Identify which cell holds the provided text, then report its [X, Y] central coordinate. 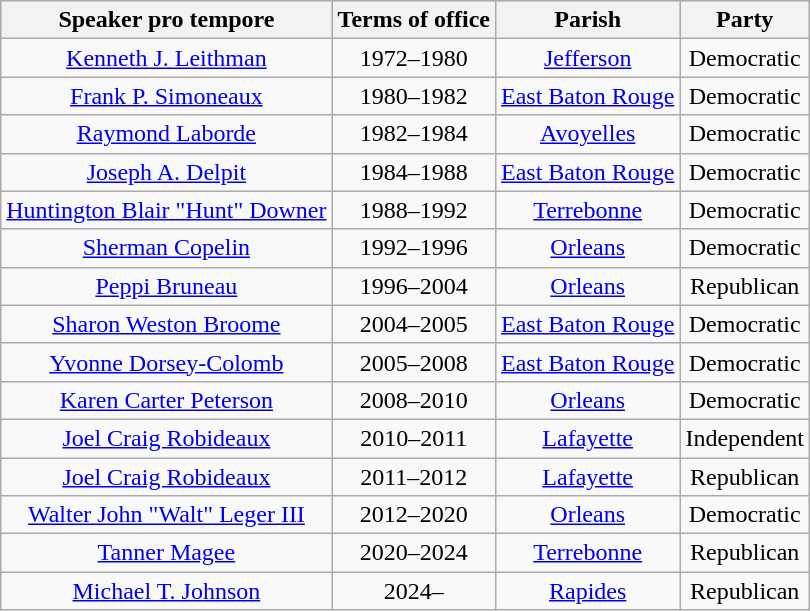
Joseph A. Delpit [166, 172]
Speaker pro tempore [166, 20]
Kenneth J. Leithman [166, 58]
2005–2008 [414, 362]
1996–2004 [414, 286]
1972–1980 [414, 58]
2012–2020 [414, 515]
Parish [587, 20]
Huntington Blair "Hunt" Downer [166, 210]
Tanner Magee [166, 553]
Rapides [587, 591]
Frank P. Simoneaux [166, 96]
Michael T. Johnson [166, 591]
1982–1984 [414, 134]
Sharon Weston Broome [166, 324]
2008–2010 [414, 400]
Walter John "Walt" Leger III [166, 515]
Party [745, 20]
Terms of office [414, 20]
2004–2005 [414, 324]
Jefferson [587, 58]
Raymond Laborde [166, 134]
1988–1992 [414, 210]
2024– [414, 591]
Avoyelles [587, 134]
Sherman Copelin [166, 248]
1980–1982 [414, 96]
1984–1988 [414, 172]
2010–2011 [414, 438]
Peppi Bruneau [166, 286]
Independent [745, 438]
2020–2024 [414, 553]
1992–1996 [414, 248]
Karen Carter Peterson [166, 400]
2011–2012 [414, 477]
Yvonne Dorsey-Colomb [166, 362]
